Provide the [x, y] coordinate of the cell's center where the given text is located.  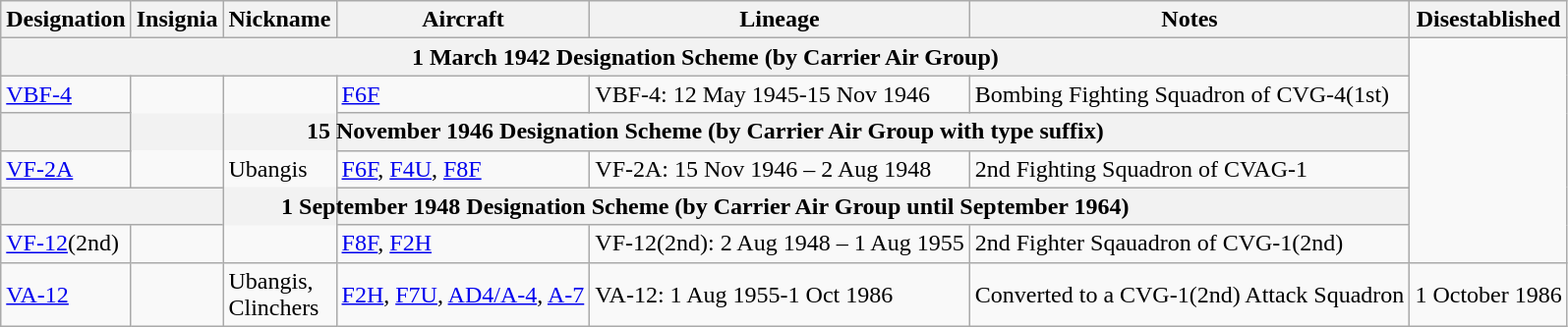
Notes [1190, 20]
F6F, F4U, F8F [463, 169]
2nd Fighting Squadron of CVAG-1 [1190, 169]
Aircraft [463, 20]
VA-12: 1 Aug 1955-1 Oct 1986 [780, 295]
Insignia [177, 20]
Disestablished [1488, 20]
F6F [463, 94]
F2H, F7U, AD4/A-4, A-7 [463, 295]
Bombing Fighting Squadron of CVG-4(1st) [1190, 94]
Designation [66, 20]
1 October 1986 [1488, 295]
Ubangis,Clinchers [279, 295]
Lineage [780, 20]
VF-2A: 15 Nov 1946 – 2 Aug 1948 [780, 169]
1 September 1948 Designation Scheme (by Carrier Air Group until September 1964) [706, 206]
1 March 1942 Designation Scheme (by Carrier Air Group) [706, 57]
15 November 1946 Designation Scheme (by Carrier Air Group with type suffix) [706, 132]
VA-12 [66, 295]
VBF-4 [66, 94]
Converted to a CVG-1(2nd) Attack Squadron [1190, 295]
VF-12(2nd): 2 Aug 1948 – 1 Aug 1955 [780, 244]
2nd Fighter Sqauadron of CVG-1(2nd) [1190, 244]
F8F, F2H [463, 244]
Nickname [279, 20]
Ubangis [279, 169]
VF-2A [66, 169]
VF-12(2nd) [66, 244]
VBF-4: 12 May 1945-15 Nov 1946 [780, 94]
